For the text-containing cell, return its midpoint in [x, y] coordinate format. 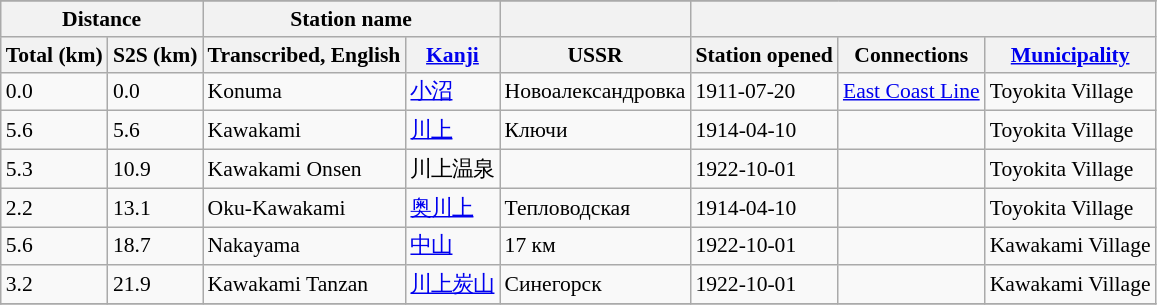
Total (km) [54, 55]
Kanji [452, 55]
奥川上 [452, 208]
USSR [596, 55]
小沼 [452, 92]
川上炭山 [452, 286]
中山 [452, 246]
Ключи [596, 130]
East Coast Line [912, 92]
5.3 [54, 170]
3.2 [54, 286]
Синегорск [596, 286]
Station name [352, 19]
S2S (km) [156, 55]
Transcribed, English [304, 55]
Konuma [304, 92]
10.9 [156, 170]
Oku-Kawakami [304, 208]
Distance [102, 19]
18.7 [156, 246]
13.1 [156, 208]
17 км [596, 246]
Connections [912, 55]
1911-07-20 [764, 92]
2.2 [54, 208]
Nakayama [304, 246]
Kawakami Tanzan [304, 286]
Station opened [764, 55]
Kawakami Onsen [304, 170]
Municipality [1070, 55]
Тепловодская [596, 208]
川上温泉 [452, 170]
Kawakami [304, 130]
川上 [452, 130]
21.9 [156, 286]
Новоалександровка [596, 92]
